Locate the cell with the specified text and output its (x, y) center coordinate. 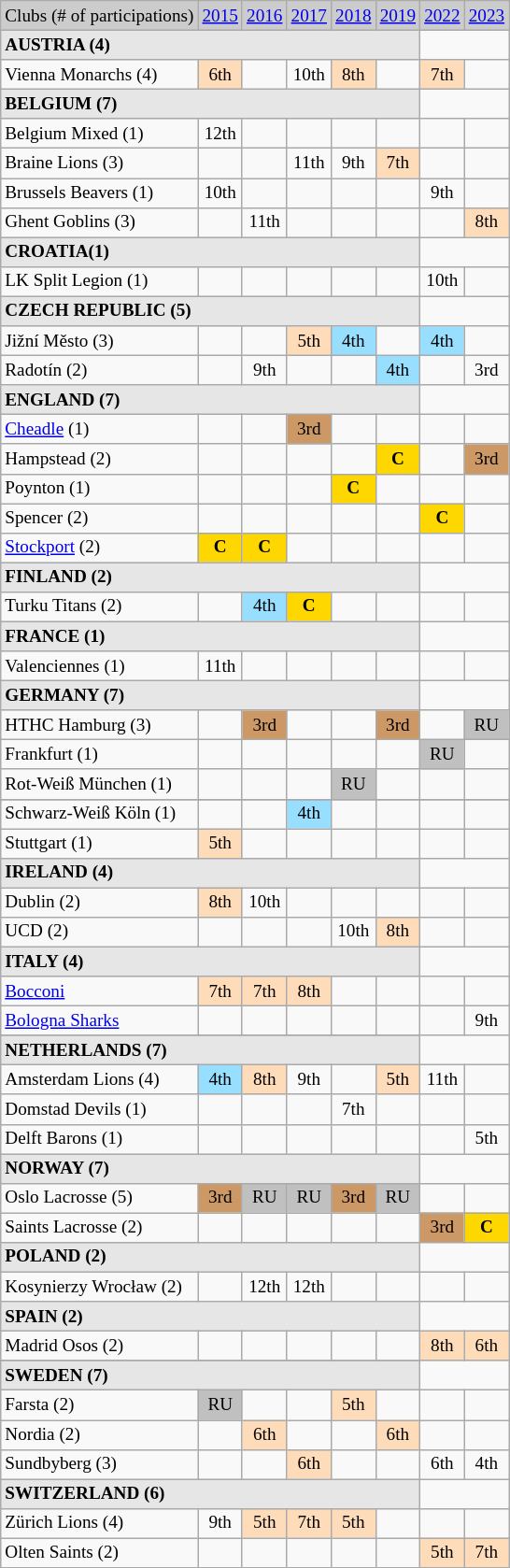
Belgium Mixed (1) (99, 134)
SPAIN (2) (211, 1317)
Spencer (2) (99, 518)
Braine Lions (3) (99, 164)
2016 (264, 16)
Nordia (2) (99, 1434)
Farsta (2) (99, 1405)
Vienna Monarchs (4) (99, 75)
CZECH REPUBLIC (5) (211, 311)
Olten Saints (2) (99, 1553)
FRANCE (1) (211, 636)
ITALY (4) (211, 962)
2023 (487, 16)
Poynton (1) (99, 489)
2019 (398, 16)
Hampstead (2) (99, 459)
SWITZERLAND (6) (211, 1494)
CROATIA(1) (211, 252)
Bologna Sharks (99, 1020)
Schwarz-Weiß Köln (1) (99, 814)
Dublin (2) (99, 903)
Ghent Goblins (3) (99, 222)
2022 (443, 16)
Clubs (# of participations) (99, 16)
BELGIUM (7) (211, 104)
FINLAND (2) (211, 577)
Bocconi (99, 991)
IRELAND (4) (211, 873)
NETHERLANDS (7) (211, 1050)
HTHC Hamburg (3) (99, 725)
Brussels Beavers (1) (99, 192)
Jižní Město (3) (99, 341)
AUSTRIA (4) (211, 45)
Rot-Weiß München (1) (99, 784)
ENGLAND (7) (211, 400)
GERMANY (7) (211, 695)
Valenciennes (1) (99, 666)
Zürich Lions (4) (99, 1523)
Kosynierzy Wrocław (2) (99, 1287)
Radotín (2) (99, 370)
Domstad Devils (1) (99, 1109)
Stuttgart (1) (99, 843)
SWEDEN (7) (211, 1376)
2018 (354, 16)
2015 (220, 16)
Frankfurt (1) (99, 755)
Oslo Lacrosse (5) (99, 1198)
POLAND (2) (211, 1257)
Amsterdam Lions (4) (99, 1080)
Sundbyberg (3) (99, 1464)
UCD (2) (99, 932)
Cheadle (1) (99, 430)
Delft Barons (1) (99, 1139)
Madrid Osos (2) (99, 1346)
LK Split Legion (1) (99, 281)
2017 (309, 16)
Stockport (2) (99, 548)
Saints Lacrosse (2) (99, 1228)
NORWAY (7) (211, 1169)
Turku Titans (2) (99, 606)
